Pinpoint the cell where the given text exists, returning its [x, y] midpoint coordinate. 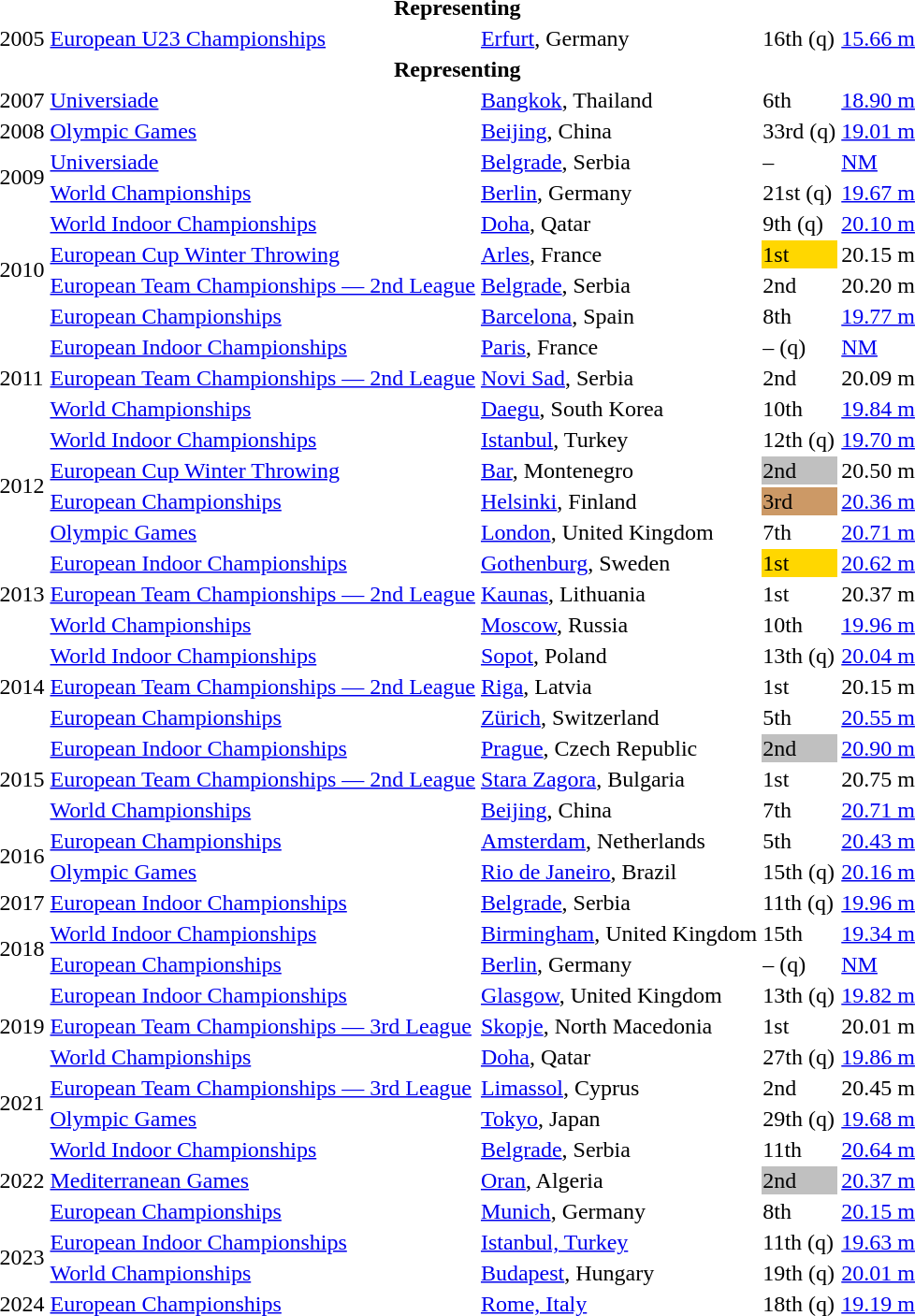
Paris, France [618, 347]
Arles, France [618, 254]
Amsterdam, Netherlands [618, 841]
29th (q) [799, 1119]
Glasgow, United Kingdom [618, 995]
15th (q) [799, 872]
21st (q) [799, 193]
Munich, Germany [618, 1211]
Gothenburg, Sweden [618, 563]
Sopot, Poland [618, 656]
11th [799, 1150]
Limassol, Cyprus [618, 1088]
Oran, Algeria [618, 1180]
Bar, Montenegro [618, 470]
European U23 Championships [262, 38]
Tokyo, Japan [618, 1119]
12th (q) [799, 440]
Birmingham, United Kingdom [618, 933]
Prague, Czech Republic [618, 748]
Daegu, South Korea [618, 409]
Barcelona, Spain [618, 316]
16th (q) [799, 38]
Rio de Janeiro, Brazil [618, 872]
Riga, Latvia [618, 687]
Budapest, Hungary [618, 1273]
3rd [799, 501]
Skopje, North Macedonia [618, 1026]
London, United Kingdom [618, 532]
Helsinki, Finland [618, 501]
9th (q) [799, 224]
– [799, 162]
Zürich, Switzerland [618, 717]
Erfurt, Germany [618, 38]
Bangkok, Thailand [618, 100]
Kaunas, Lithuania [618, 594]
33rd (q) [799, 131]
27th (q) [799, 1057]
15th [799, 933]
6th [799, 100]
Stara Zagora, Bulgaria [618, 779]
19th (q) [799, 1273]
Mediterranean Games [262, 1180]
Novi Sad, Serbia [618, 378]
Moscow, Russia [618, 625]
